Return the (X, Y) coordinate for the center point of the cell that contains the specified text.  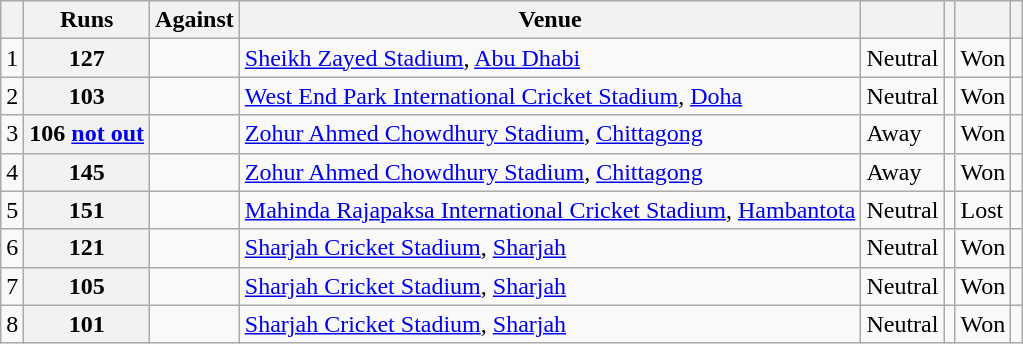
121 (87, 248)
6 (12, 248)
2 (12, 96)
127 (87, 58)
Against (195, 20)
West End Park International Cricket Stadium, Doha (550, 96)
7 (12, 286)
105 (87, 286)
Venue (550, 20)
Sheikh Zayed Stadium, Abu Dhabi (550, 58)
Lost (983, 210)
8 (12, 324)
145 (87, 172)
103 (87, 96)
4 (12, 172)
1 (12, 58)
106 not out (87, 134)
5 (12, 210)
151 (87, 210)
Mahinda Rajapaksa International Cricket Stadium, Hambantota (550, 210)
101 (87, 324)
Runs (87, 20)
3 (12, 134)
